Locate the cell with the specified text and output its [X, Y] center coordinate. 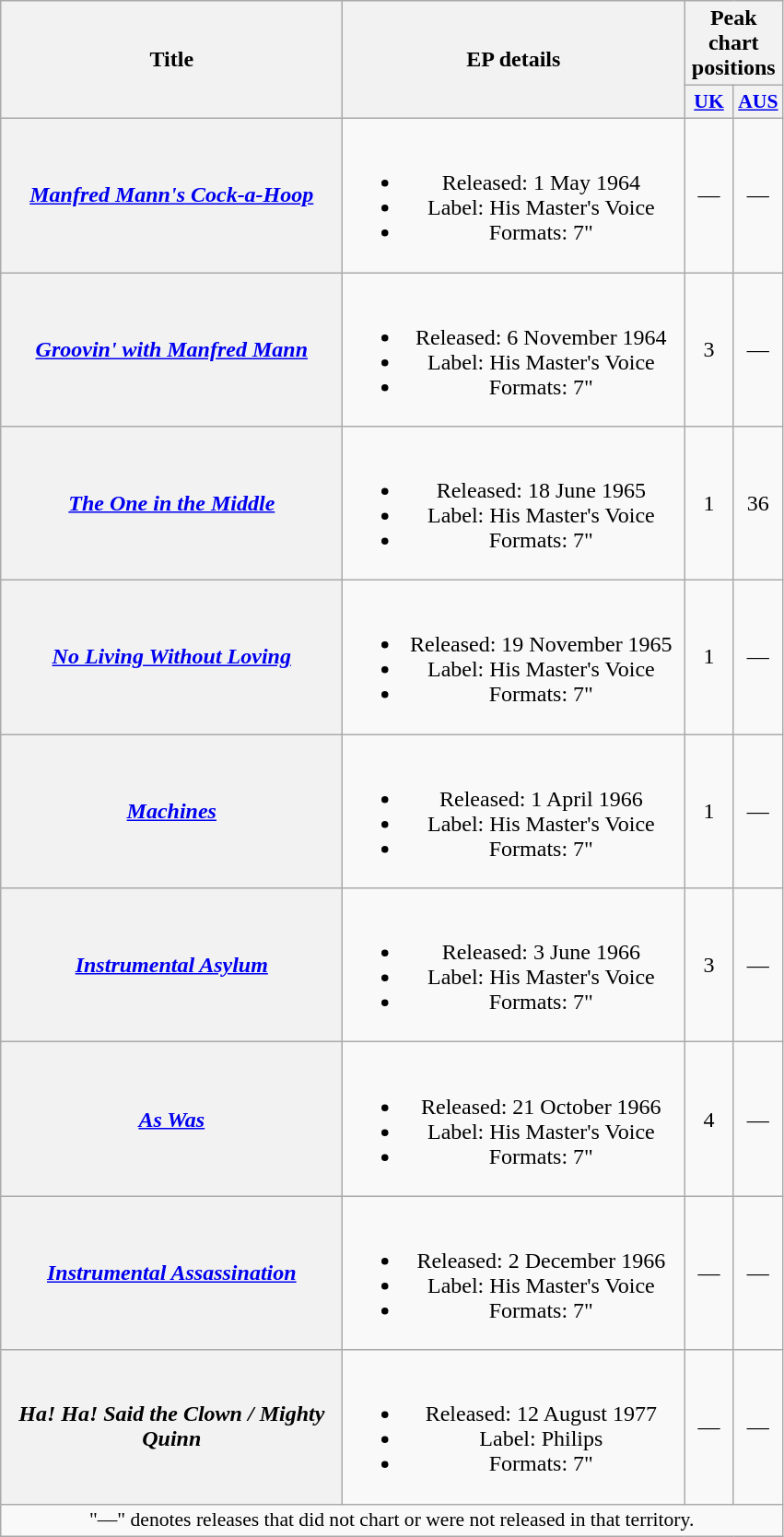
Released: 21 October 1966Label: His Master's VoiceFormats: 7" [514, 1119]
36 [757, 503]
Instrumental Assassination [171, 1273]
"—" denotes releases that did not chart or were not released in that territory. [392, 1520]
Peak chart positions [733, 43]
Released: 2 December 1966Label: His Master's VoiceFormats: 7" [514, 1273]
UK [709, 102]
Released: 19 November 1965Label: His Master's VoiceFormats: 7" [514, 658]
AUS [757, 102]
Manfred Mann's Cock-a-Hoop [171, 195]
No Living Without Loving [171, 658]
Machines [171, 811]
Ha! Ha! Said the Clown / Mighty Quinn [171, 1426]
EP details [514, 60]
The One in the Middle [171, 503]
Released: 3 June 1966Label: His Master's VoiceFormats: 7" [514, 966]
4 [709, 1119]
Title [171, 60]
Released: 18 June 1965Label: His Master's VoiceFormats: 7" [514, 503]
Released: 1 April 1966Label: His Master's VoiceFormats: 7" [514, 811]
Released: 6 November 1964Label: His Master's VoiceFormats: 7" [514, 350]
Released: 12 August 1977Label: PhilipsFormats: 7" [514, 1426]
Instrumental Asylum [171, 966]
Released: 1 May 1964Label: His Master's VoiceFormats: 7" [514, 195]
Groovin' with Manfred Mann [171, 350]
As Was [171, 1119]
